Capture the cell that displays the provided text and extract its (X, Y) central coordinate. 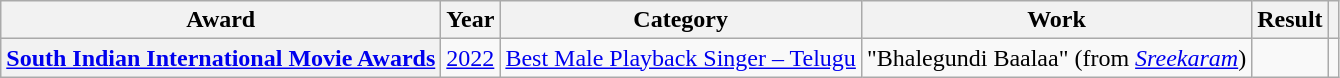
Work (1056, 20)
Best Male Playback Singer – Telugu (681, 58)
South Indian International Movie Awards (221, 58)
Result (1290, 20)
2022 (470, 58)
Year (470, 20)
Award (221, 20)
"Bhalegundi Baalaa" (from Sreekaram) (1056, 58)
Category (681, 20)
